Find where the given text appears and provide that cell's center as (X, Y) coordinate. 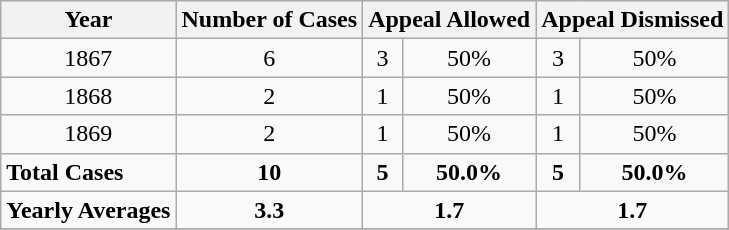
Yearly Averages (88, 210)
1867 (88, 58)
1868 (88, 96)
10 (270, 172)
3.3 (270, 210)
Total Cases (88, 172)
Year (88, 20)
Appeal Dismissed (632, 20)
Number of Cases (270, 20)
6 (270, 58)
1869 (88, 134)
Appeal Allowed (450, 20)
